For the text-containing cell, return its midpoint in (x, y) coordinate format. 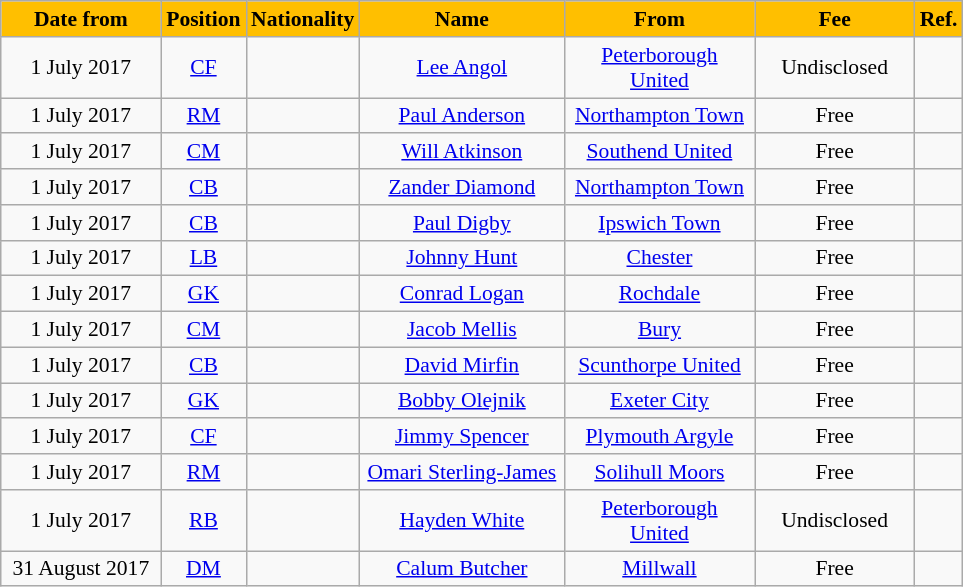
LB (204, 258)
DM (204, 569)
Jimmy Spencer (462, 437)
Bury (659, 330)
From (659, 19)
RB (204, 520)
Exeter City (659, 401)
Paul Anderson (462, 116)
Solihull Moors (659, 472)
Conrad Logan (462, 294)
Ipswich Town (659, 223)
Ref. (939, 19)
Name (462, 19)
Zander Diamond (462, 187)
Plymouth Argyle (659, 437)
Hayden White (462, 520)
Position (204, 19)
Chester (659, 258)
Will Atkinson (462, 152)
Nationality (302, 19)
Date from (81, 19)
Bobby Olejnik (462, 401)
Fee (835, 19)
Lee Angol (462, 68)
Rochdale (659, 294)
Jacob Mellis (462, 330)
David Mirfin (462, 365)
Calum Butcher (462, 569)
Southend United (659, 152)
Paul Digby (462, 223)
Scunthorpe United (659, 365)
Johnny Hunt (462, 258)
Omari Sterling-James (462, 472)
Millwall (659, 569)
31 August 2017 (81, 569)
